Detect which cell encompasses the target text, then output its [x, y] center coordinate. 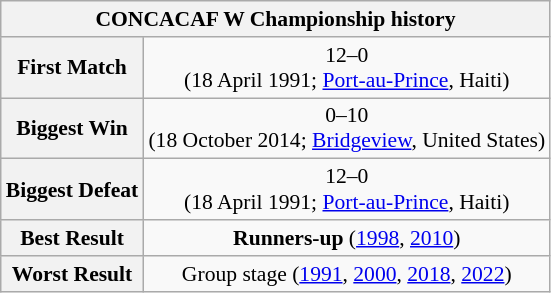
Group stage (1991, 2000, 2018, 2022) [346, 274]
Biggest Defeat [72, 190]
CONCACAF W Championship history [276, 19]
0–10 (18 October 2014; Bridgeview, United States) [346, 128]
Worst Result [72, 274]
First Match [72, 68]
Biggest Win [72, 128]
Runners-up (1998, 2010) [346, 238]
Best Result [72, 238]
